Extract the (x, y) coordinate from the center of the cell holding the provided text.  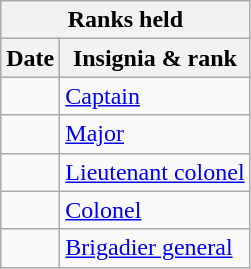
Insignia & rank (155, 58)
Captain (155, 96)
Lieutenant colonel (155, 172)
Major (155, 134)
Date (30, 58)
Brigadier general (155, 248)
Ranks held (126, 20)
Colonel (155, 210)
